Capture the cell that displays the provided text and extract its (X, Y) central coordinate. 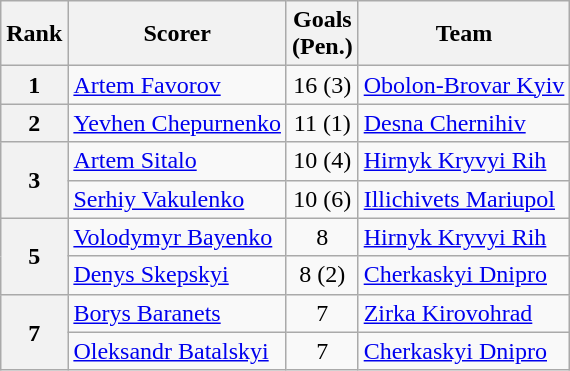
2 (34, 123)
Artem Favorov (178, 85)
5 (34, 256)
Denys Skepskyi (178, 275)
Yevhen Chepurnenko (178, 123)
Borys Baranets (178, 313)
Serhiy Vakulenko (178, 199)
10 (6) (322, 199)
Scorer (178, 34)
Oleksandr Batalskyi (178, 351)
Illichivets Mariupol (464, 199)
Obolon-Brovar Kyiv (464, 85)
1 (34, 85)
16 (3) (322, 85)
11 (1) (322, 123)
Rank (34, 34)
10 (4) (322, 161)
Team (464, 34)
3 (34, 180)
Goals(Pen.) (322, 34)
Zirka Kirovohrad (464, 313)
Artem Sitalo (178, 161)
Desna Chernihiv (464, 123)
8 (322, 237)
8 (2) (322, 275)
Volodymyr Bayenko (178, 237)
